From the cell containing the given text, extract its center point as [X, Y] coordinate. 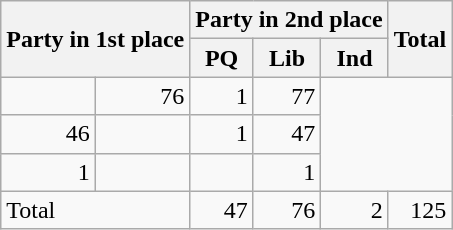
2 [354, 210]
Lib [286, 58]
Party in 2nd place [289, 20]
125 [420, 210]
Party in 1st place [96, 39]
46 [48, 134]
Ind [354, 58]
PQ [222, 58]
77 [286, 96]
